Locate the cell with the specified text and output its (x, y) center coordinate. 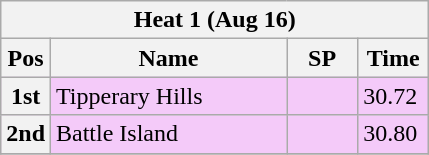
30.72 (394, 96)
Pos (26, 58)
30.80 (394, 134)
Time (394, 58)
Tipperary Hills (169, 96)
Battle Island (169, 134)
Name (169, 58)
SP (322, 58)
Heat 1 (Aug 16) (215, 20)
2nd (26, 134)
1st (26, 96)
